For the text-containing cell, return its midpoint in (X, Y) coordinate format. 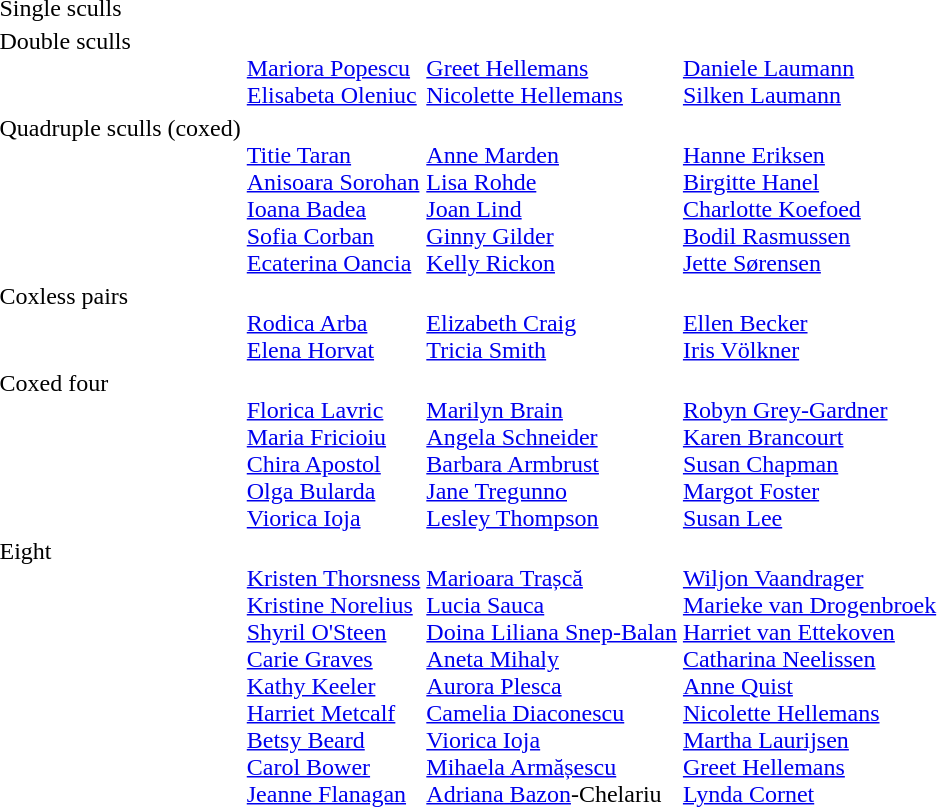
Mariora Popescu Elisabeta Oleniuc (334, 68)
Elizabeth Craig Tricia Smith (552, 323)
Titie TaranAnisoara SorohanIoana BadeaSofia CorbanEcaterina Oancia (334, 196)
Rodica Arba Elena Horvat (334, 323)
Hanne EriksenBirgitte HanelCharlotte KoefoedBodil RasmussenJette Sørensen (809, 196)
Marilyn BrainAngela SchneiderBarbara ArmbrustJane TregunnoLesley Thompson (552, 450)
Ellen Becker Iris Völkner (809, 323)
Anne MardenLisa RohdeJoan LindGinny GilderKelly Rickon (552, 196)
Florica LavricMaria FricioiuChira ApostolOlga BulardaViorica Ioja (334, 450)
Robyn Grey-GardnerKaren BrancourtSusan ChapmanMargot FosterSusan Lee (809, 450)
Greet Hellemans Nicolette Hellemans (552, 68)
Daniele Laumann Silken Laumann (809, 68)
